Capture the cell that displays the provided text and extract its (x, y) central coordinate. 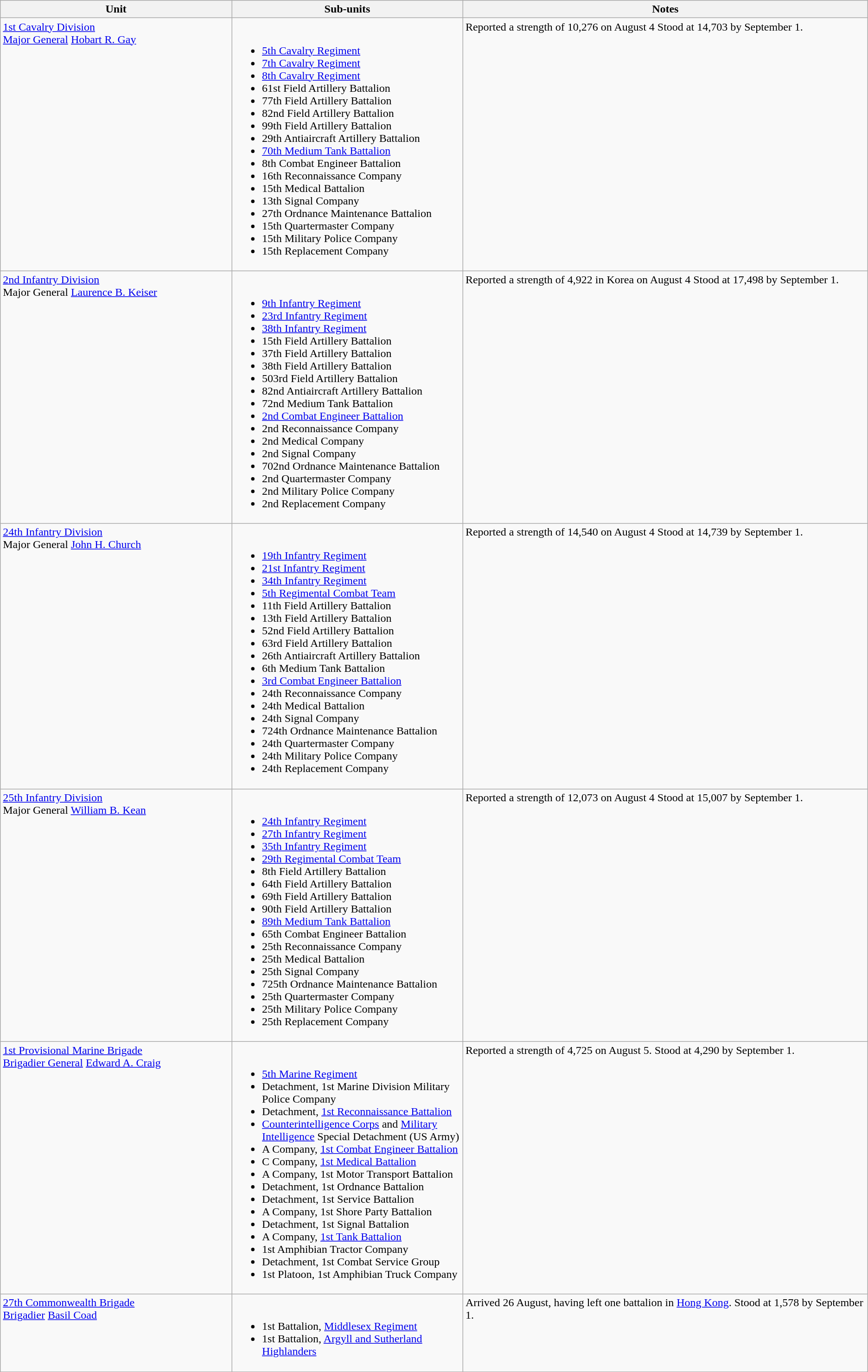
Notes (665, 9)
Reported a strength of 12,073 on August 4 Stood at 15,007 by September 1. (665, 915)
2nd Infantry Division Major General Laurence B. Keiser (116, 397)
Arrived 26 August, having left one battalion in Hong Kong. Stood at 1,578 by September 1. (665, 1333)
Reported a strength of 14,540 on August 4 Stood at 14,739 by September 1. (665, 656)
1st Provisional Marine Brigade Brigadier General Edward A. Craig (116, 1168)
Reported a strength of 4,922 in Korea on August 4 Stood at 17,498 by September 1. (665, 397)
Reported a strength of 10,276 on August 4 Stood at 14,703 by September 1. (665, 145)
Sub-units (348, 9)
25th Infantry Division Major General William B. Kean (116, 915)
Reported a strength of 4,725 on August 5. Stood at 4,290 by September 1. (665, 1168)
27th Commonwealth BrigadeBrigadier Basil Coad (116, 1333)
Unit (116, 9)
1st Cavalry DivisionMajor General Hobart R. Gay (116, 145)
1st Battalion, Middlesex Regiment1st Battalion, Argyll and Sutherland Highlanders (348, 1333)
24th Infantry DivisionMajor General John H. Church (116, 656)
